Pinpoint the cell where the given text exists, returning its [x, y] midpoint coordinate. 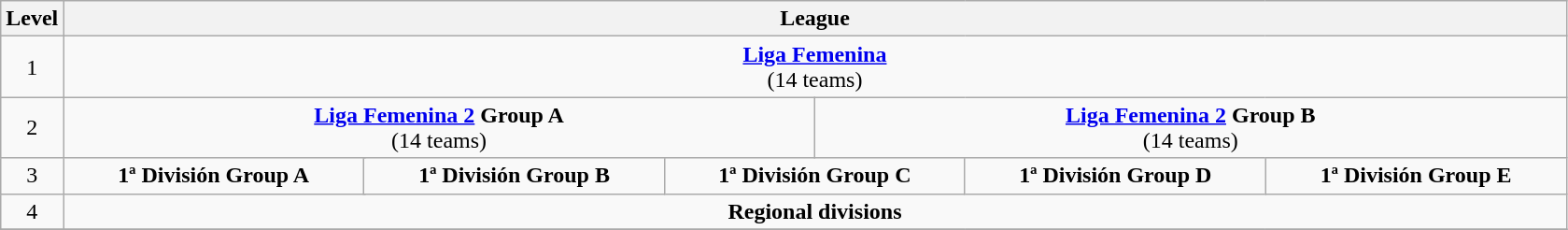
2 [32, 127]
1ª División Group E [1416, 176]
1ª División Group B [515, 176]
League [814, 19]
3 [32, 176]
Liga Femenina(14 teams) [814, 67]
Liga Femenina 2 Group A(14 teams) [439, 127]
4 [32, 211]
1ª División Group C [814, 176]
1ª División Group A [214, 176]
1 [32, 67]
Regional divisions [814, 211]
Level [32, 19]
Liga Femenina 2 Group B(14 teams) [1190, 127]
1ª División Group D [1115, 176]
